Pinpoint the cell where the given text exists, returning its (X, Y) midpoint coordinate. 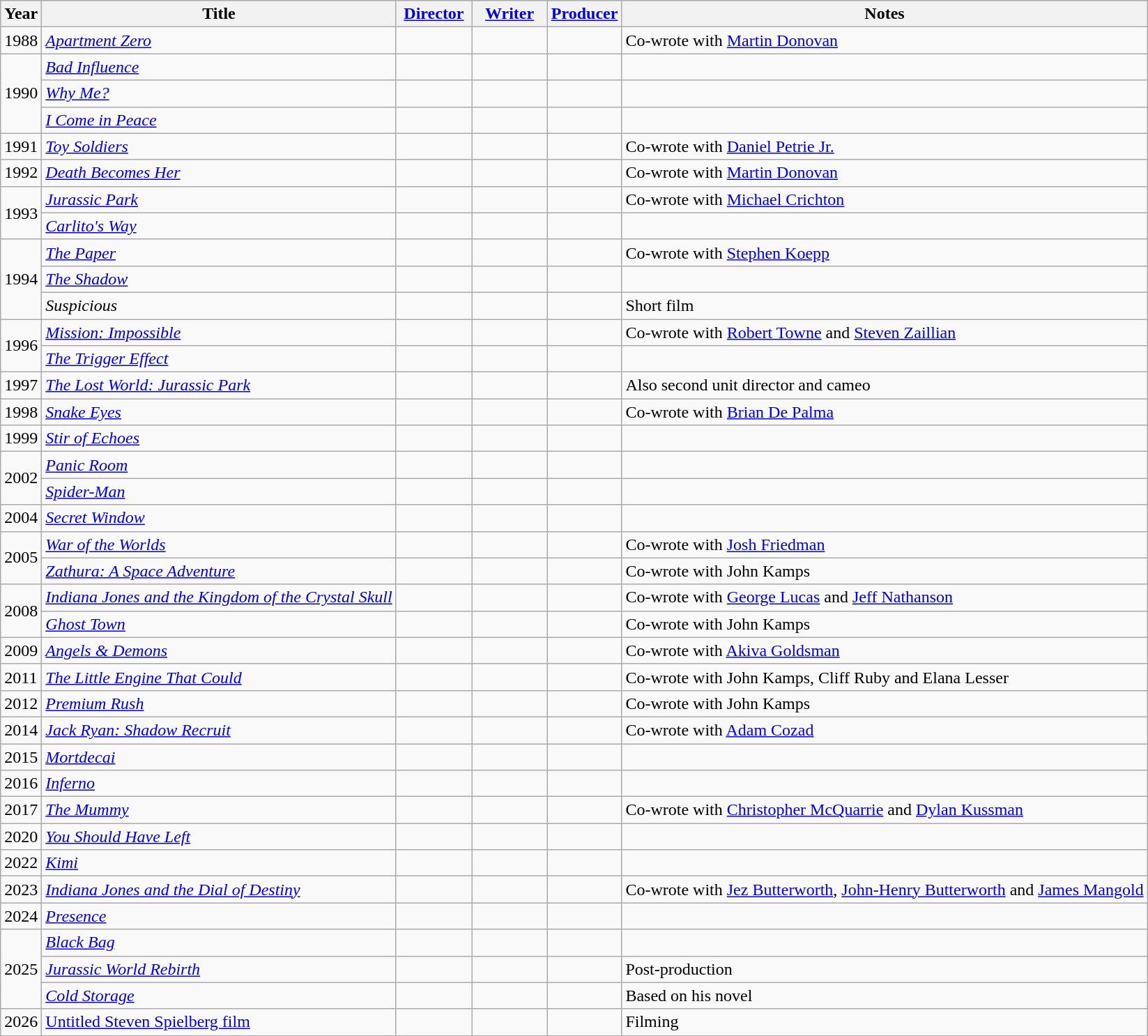
Co-wrote with Christopher McQuarrie and Dylan Kussman (885, 810)
Apartment Zero (219, 40)
2009 (21, 650)
Zathura: A Space Adventure (219, 571)
Director (434, 14)
Indiana Jones and the Kingdom of the Crystal Skull (219, 597)
2012 (21, 703)
Carlito's Way (219, 226)
Suspicious (219, 305)
Co-wrote with Jez Butterworth, John-Henry Butterworth and James Mangold (885, 890)
The Shadow (219, 279)
Angels & Demons (219, 650)
Co-wrote with Brian De Palma (885, 412)
The Little Engine That Could (219, 677)
Cold Storage (219, 996)
Co-wrote with Akiva Goldsman (885, 650)
Panic Room (219, 465)
2008 (21, 611)
Co-wrote with Michael Crichton (885, 199)
1998 (21, 412)
Co-wrote with Adam Cozad (885, 730)
2025 (21, 969)
1997 (21, 386)
Spider-Man (219, 492)
Kimi (219, 863)
Jurassic Park (219, 199)
Why Me? (219, 93)
Presence (219, 916)
2026 (21, 1022)
2002 (21, 478)
War of the Worlds (219, 544)
Co-wrote with Daniel Petrie Jr. (885, 146)
Toy Soldiers (219, 146)
2023 (21, 890)
2015 (21, 756)
The Paper (219, 252)
Jack Ryan: Shadow Recruit (219, 730)
The Trigger Effect (219, 359)
Co-wrote with George Lucas and Jeff Nathanson (885, 597)
Untitled Steven Spielberg film (219, 1022)
1990 (21, 93)
1996 (21, 346)
Death Becomes Her (219, 173)
You Should Have Left (219, 837)
Inferno (219, 784)
Ghost Town (219, 624)
2014 (21, 730)
Also second unit director and cameo (885, 386)
Producer (584, 14)
Writer (510, 14)
Year (21, 14)
2011 (21, 677)
2005 (21, 558)
1994 (21, 279)
Bad Influence (219, 67)
Snake Eyes (219, 412)
Mortdecai (219, 756)
Based on his novel (885, 996)
1991 (21, 146)
1993 (21, 213)
Co-wrote with Stephen Koepp (885, 252)
I Come in Peace (219, 120)
2020 (21, 837)
1999 (21, 439)
The Mummy (219, 810)
Filming (885, 1022)
2004 (21, 518)
Co-wrote with John Kamps, Cliff Ruby and Elana Lesser (885, 677)
Mission: Impossible (219, 333)
Notes (885, 14)
Co-wrote with Robert Towne and Steven Zaillian (885, 333)
Co-wrote with Josh Friedman (885, 544)
1988 (21, 40)
Post-production (885, 969)
The Lost World: Jurassic Park (219, 386)
2017 (21, 810)
Title (219, 14)
Secret Window (219, 518)
Stir of Echoes (219, 439)
1992 (21, 173)
Short film (885, 305)
2016 (21, 784)
Indiana Jones and the Dial of Destiny (219, 890)
Premium Rush (219, 703)
Jurassic World Rebirth (219, 969)
Black Bag (219, 943)
2024 (21, 916)
2022 (21, 863)
